From the cell containing the given text, extract its center point as [x, y] coordinate. 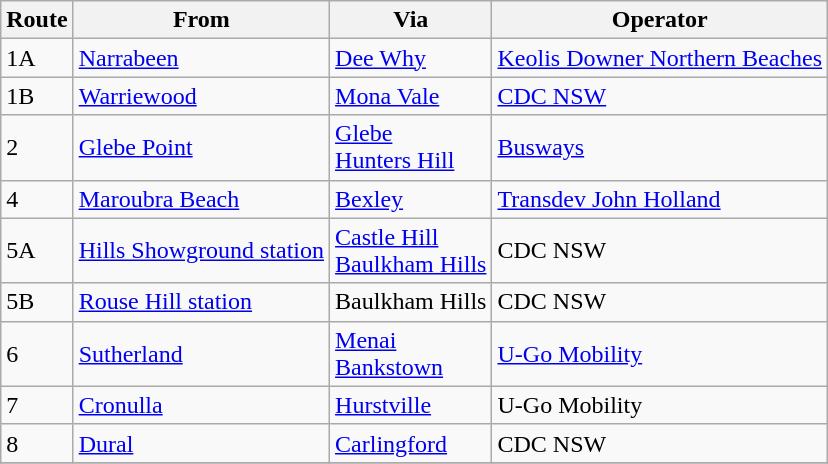
Operator [660, 20]
5A [37, 250]
Keolis Downer Northern Beaches [660, 58]
6 [37, 354]
2 [37, 148]
Warriewood [201, 96]
Route [37, 20]
Glebe Point [201, 148]
Mona Vale [411, 96]
Maroubra Beach [201, 199]
GlebeHunters Hill [411, 148]
1B [37, 96]
1A [37, 58]
Rouse Hill station [201, 302]
Bexley [411, 199]
Hills Showground station [201, 250]
Via [411, 20]
Baulkham Hills [411, 302]
Dee Why [411, 58]
Narrabeen [201, 58]
8 [37, 443]
Hurstville [411, 405]
7 [37, 405]
Transdev John Holland [660, 199]
Cronulla [201, 405]
MenaiBankstown [411, 354]
From [201, 20]
Busways [660, 148]
5B [37, 302]
Castle HillBaulkham Hills [411, 250]
Dural [201, 443]
Sutherland [201, 354]
Carlingford [411, 443]
4 [37, 199]
